Locate the cell with the specified text and output its (x, y) center coordinate. 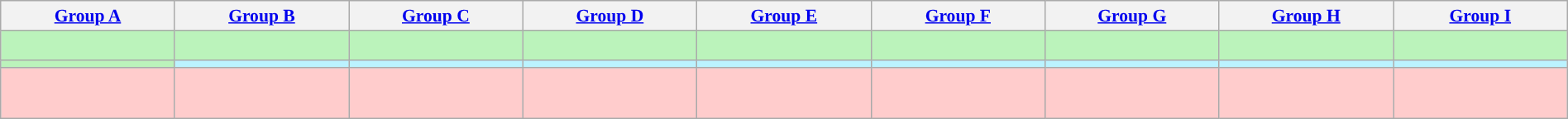
Group C (436, 16)
Group E (784, 16)
Group I (1480, 16)
Group B (261, 16)
Group H (1306, 16)
Group G (1132, 16)
Group A (88, 16)
Group D (610, 16)
Group F (958, 16)
